Return [x, y] of the center of cell containing provided text 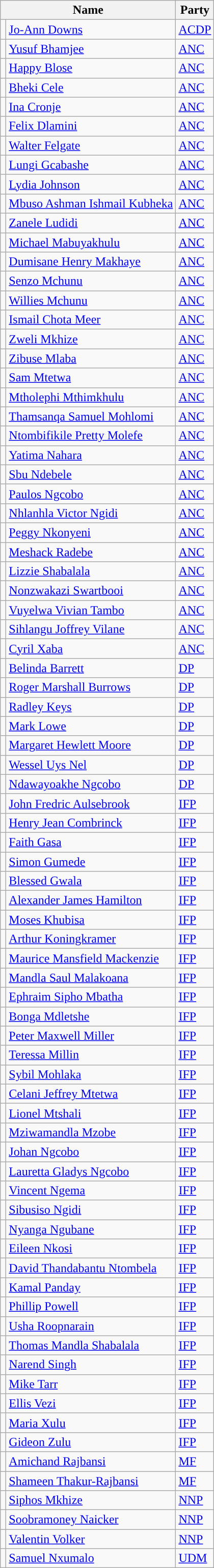
Nyanga Ngubane [91, 1229]
Yusuf Bhamjee [91, 49]
David Thandabantu Ntombela [91, 1268]
Meshack Radebe [91, 552]
Paulos Ngcobo [91, 494]
Johan Ngcobo [91, 1152]
Ephraim Sipho Mbatha [91, 997]
Peggy Nkonyeni [91, 532]
Bonga Mdletshe [91, 1016]
Ismail Chota Meer [91, 320]
Faith Gasa [91, 842]
Vuyelwa Vivian Tambo [91, 610]
Amichand Rajbansi [91, 1461]
Valentin Volker [91, 1539]
Mark Lowe [91, 726]
Belinda Barrett [91, 668]
Sbu Ndebele [91, 474]
Vincent Ngema [91, 1191]
Ntombifikile Pretty Molefe [91, 436]
Happy Blose [91, 68]
Willies Mchunu [91, 300]
Bheki Cele [91, 87]
Narend Singh [91, 1365]
Zanele Ludidi [91, 223]
Walter Felgate [91, 145]
Yatima Nahara [91, 455]
Thamsanqa Samuel Mohlomi [91, 416]
Roger Marshall Burrows [91, 687]
Zibuse Mlaba [91, 358]
Sihlangu Joffrey Vilane [91, 629]
Ina Cronje [91, 107]
ACDP [195, 29]
Party [195, 10]
Sybil Mohlaka [91, 1074]
Lauretta Gladys Ngcobo [91, 1171]
Maria Xulu [91, 1423]
Henry Jean Combrinck [91, 823]
Ndawayoakhe Ngcobo [91, 784]
Mziwamandla Mzobe [91, 1132]
Maurice Mansfield Mackenzie [91, 958]
Arthur Koningkramer [91, 939]
Moses Khubisa [91, 920]
Margaret Hewlett Moore [91, 745]
Michael Mabuyakhulu [91, 243]
Phillip Powell [91, 1307]
Sam Mtetwa [91, 378]
Dumisane Henry Makhaye [91, 262]
Ellis Vezi [91, 1403]
Jo-Ann Downs [91, 29]
Soobramoney Naicker [91, 1520]
UDM [195, 1558]
Siphos Mkhize [91, 1500]
Zweli Mkhize [91, 339]
Radley Keys [91, 707]
Mandla Saul Malakoana [91, 978]
Blessed Gwala [91, 881]
Nhlanhla Victor Ngidi [91, 513]
Peter Maxwell Miller [91, 1036]
Eileen Nkosi [91, 1249]
Simon Gumede [91, 862]
Lydia Johnson [91, 184]
Alexander James Hamilton [91, 900]
Samuel Nxumalo [91, 1558]
Thomas Mandla Shabalala [91, 1345]
Nonzwakazi Swartbooi [91, 591]
Lizzie Shabalala [91, 571]
Cyril Xaba [91, 649]
Mike Tarr [91, 1384]
Wessel Uys Nel [91, 765]
Lionel Mtshali [91, 1113]
Gideon Zulu [91, 1442]
Name [88, 10]
Mbuso Ashman Ishmail Kubheka [91, 203]
Senzo Mchunu [91, 281]
Felix Dlamini [91, 126]
Sibusiso Ngidi [91, 1210]
Shameen Thakur-Rajbansi [91, 1481]
John Fredric Aulsebrook [91, 803]
Teressa Millin [91, 1055]
Usha Roopnarain [91, 1326]
Lungi Gcabashe [91, 165]
Kamal Panday [91, 1287]
Mtholephi Mthimkhulu [91, 397]
Celani Jeffrey Mtetwa [91, 1094]
